Pinpoint the cell where the given text exists, returning its [X, Y] midpoint coordinate. 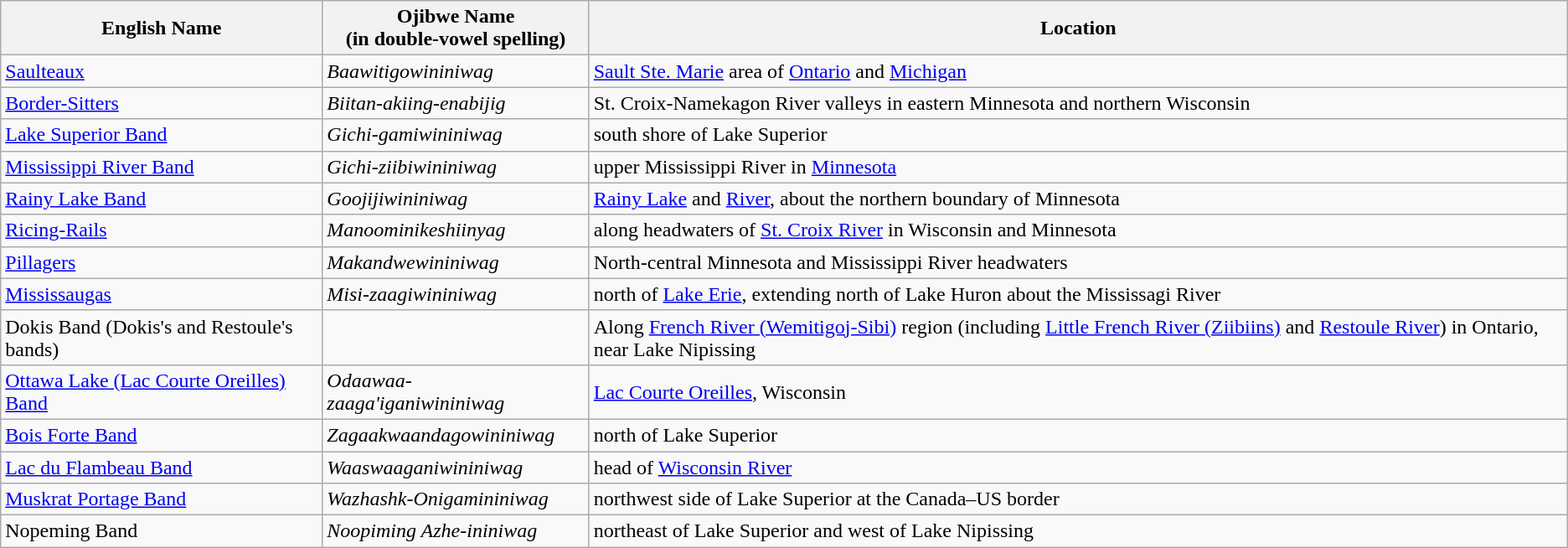
Biitan-akiing-enabijig [456, 103]
Makandwewininiwag [456, 262]
Noopiming Azhe-ininiwag [456, 531]
along headwaters of St. Croix River in Wisconsin and Minnesota [1078, 230]
Ojibwe Name(in double-vowel spelling) [456, 28]
Waaswaaganiwininiwag [456, 467]
Lac du Flambeau Band [162, 467]
Rainy Lake and River, about the northern boundary of Minnesota [1078, 199]
Dokis Band (Dokis's and Restoule's bands) [162, 337]
south shore of Lake Superior [1078, 135]
Pillagers [162, 262]
Gichi-ziibiwininiwag [456, 167]
Gichi-gamiwininiwag [456, 135]
Manoominikeshiinyag [456, 230]
Wazhashk-Onigamininiwag [456, 499]
Goojijiwininiwag [456, 199]
Muskrat Portage Band [162, 499]
Sault Ste. Marie area of Ontario and Michigan [1078, 71]
northwest side of Lake Superior at the Canada–US border [1078, 499]
Zagaakwaandagowininiwag [456, 435]
Odaawaa-zaaga'iganiwininiwag [456, 392]
Border-Sitters [162, 103]
Mississaugas [162, 294]
north of Lake Erie, extending north of Lake Huron about the Mississagi River [1078, 294]
Baawitigowininiwag [456, 71]
Along French River (Wemitigoj-Sibi) region (including Little French River (Ziibiins) and Restoule River) in Ontario, near Lake Nipissing [1078, 337]
Bois Forte Band [162, 435]
upper Mississippi River in Minnesota [1078, 167]
head of Wisconsin River [1078, 467]
Mississippi River Band [162, 167]
St. Croix-Namekagon River valleys in eastern Minnesota and northern Wisconsin [1078, 103]
Lac Courte Oreilles, Wisconsin [1078, 392]
Rainy Lake Band [162, 199]
Lake Superior Band [162, 135]
northeast of Lake Superior and west of Lake Nipissing [1078, 531]
Ricing-Rails [162, 230]
Nopeming Band [162, 531]
Location [1078, 28]
Misi-zaagiwininiwag [456, 294]
North-central Minnesota and Mississippi River headwaters [1078, 262]
Saulteaux [162, 71]
north of Lake Superior [1078, 435]
Ottawa Lake (Lac Courte Oreilles) Band [162, 392]
English Name [162, 28]
